Detect which cell encompasses the target text, then output its (x, y) center coordinate. 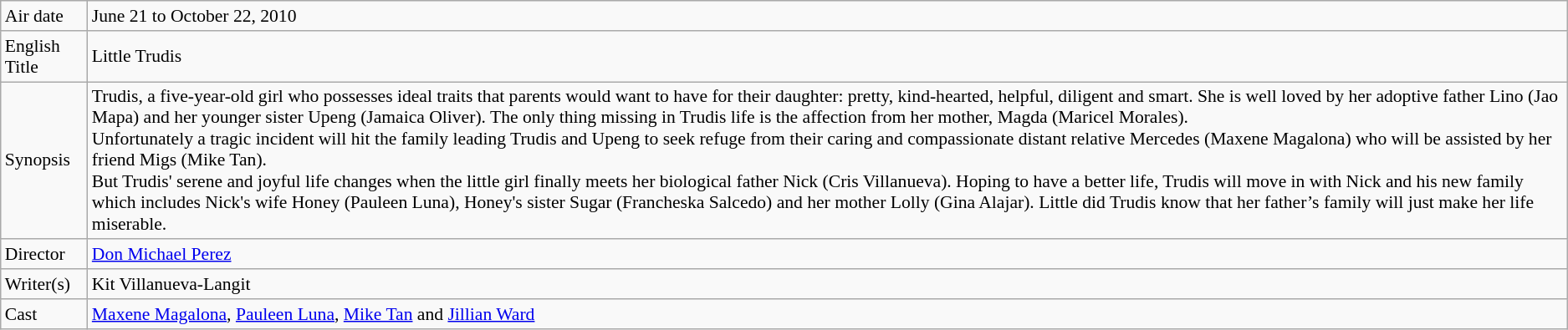
Director (44, 255)
Synopsis (44, 160)
English Title (44, 57)
Kit Villanueva-Langit (828, 284)
Writer(s) (44, 284)
Maxene Magalona, Pauleen Luna, Mike Tan and Jillian Ward (828, 314)
June 21 to October 22, 2010 (828, 16)
Cast (44, 314)
Little Trudis (828, 57)
Air date (44, 16)
Don Michael Perez (828, 255)
